Identify which cell holds the provided text, then report its [x, y] central coordinate. 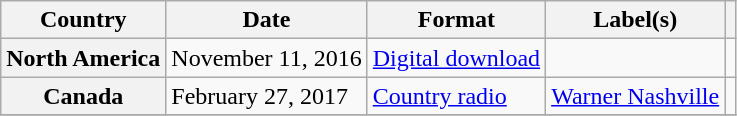
Label(s) [636, 20]
November 11, 2016 [266, 58]
Warner Nashville [636, 96]
Digital download [456, 58]
February 27, 2017 [266, 96]
Country radio [456, 96]
North America [84, 58]
Format [456, 20]
Canada [84, 96]
Date [266, 20]
Country [84, 20]
